Extract the (x, y) coordinate from the center of the cell holding the provided text.  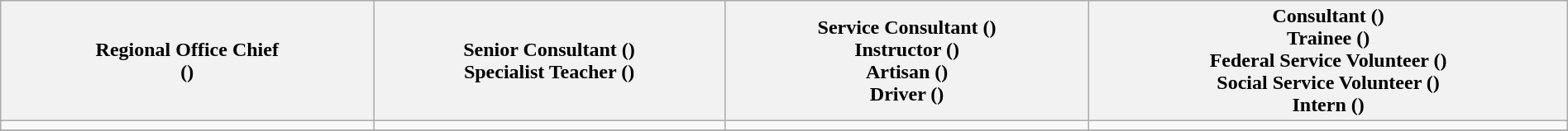
Service Consultant ()Instructor ()Artisan ()Driver () (906, 61)
Regional Office Chief() (187, 61)
Consultant ()Trainee ()Federal Service Volunteer ()Social Service Volunteer ()Intern () (1328, 61)
Senior Consultant ()Specialist Teacher () (549, 61)
